Identify which cell holds the provided text, then report its [X, Y] central coordinate. 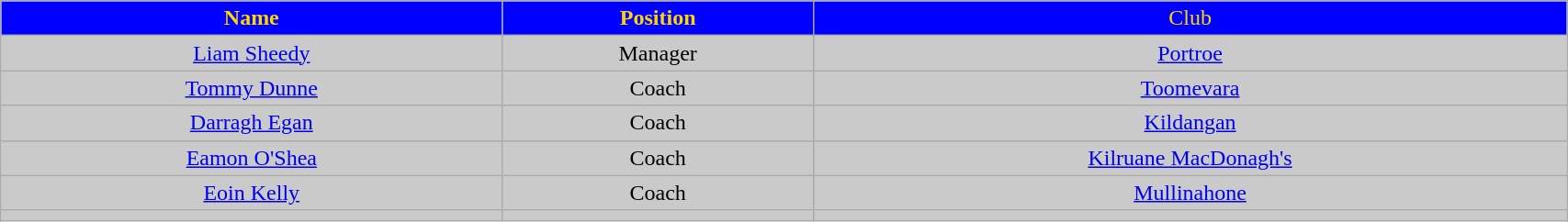
Name [252, 18]
Club [1190, 18]
Portroe [1190, 53]
Manager [658, 53]
Toomevara [1190, 88]
Kilruane MacDonagh's [1190, 158]
Eoin Kelly [252, 193]
Position [658, 18]
Mullinahone [1190, 193]
Darragh Egan [252, 123]
Kildangan [1190, 123]
Tommy Dunne [252, 88]
Liam Sheedy [252, 53]
Eamon O'Shea [252, 158]
